Capture the cell that displays the provided text and extract its [x, y] central coordinate. 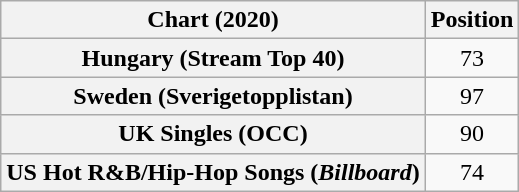
90 [472, 134]
73 [472, 58]
Position [472, 20]
UK Singles (OCC) [213, 134]
Chart (2020) [213, 20]
97 [472, 96]
US Hot R&B/Hip-Hop Songs (Billboard) [213, 172]
Sweden (Sverigetopplistan) [213, 96]
Hungary (Stream Top 40) [213, 58]
74 [472, 172]
